Scan for the cell matching the given text and deliver its (x, y) coordinate at center. 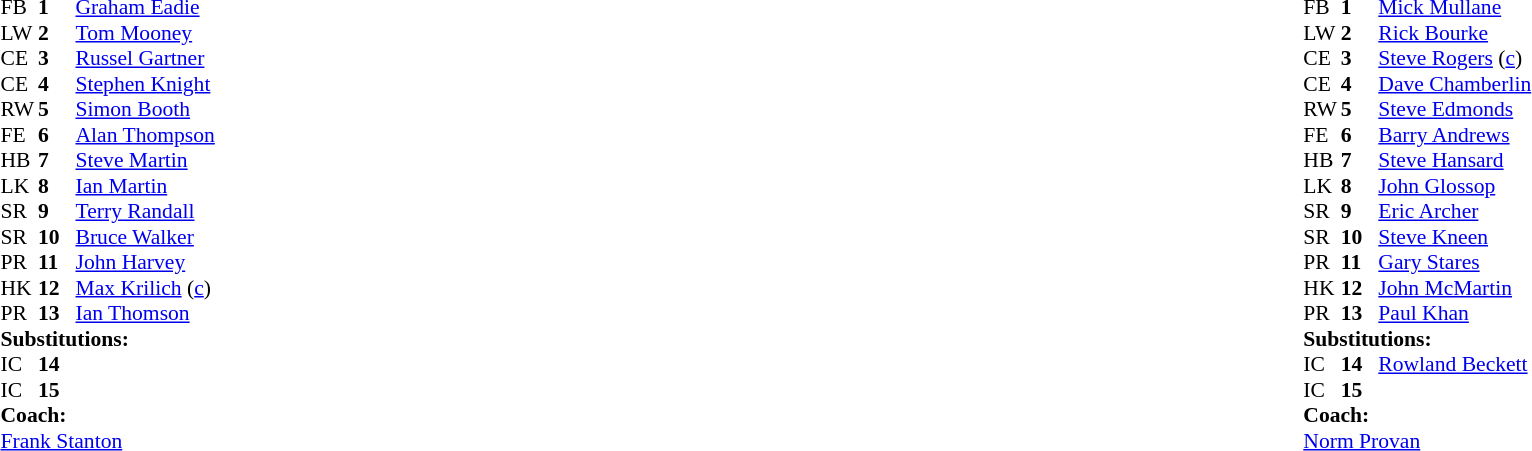
Steve Kneen (1454, 237)
Rowland Beckett (1454, 365)
Simon Booth (146, 109)
Stephen Knight (146, 84)
Tom Mooney (146, 33)
John Glossop (1454, 186)
John McMartin (1454, 288)
Ian Thomson (146, 313)
Bruce Walker (146, 237)
Steve Edmonds (1454, 109)
Ian Martin (146, 186)
John Harvey (146, 263)
Steve Hansard (1454, 161)
Dave Chamberlin (1454, 84)
Paul Khan (1454, 313)
Gary Stares (1454, 263)
Eric Archer (1454, 211)
Steve Rogers (c) (1454, 59)
Max Krilich (c) (146, 288)
Terry Randall (146, 211)
Alan Thompson (146, 135)
Barry Andrews (1454, 135)
Steve Martin (146, 161)
Russel Gartner (146, 59)
Rick Bourke (1454, 33)
